Return (X, Y) of the center of cell containing provided text 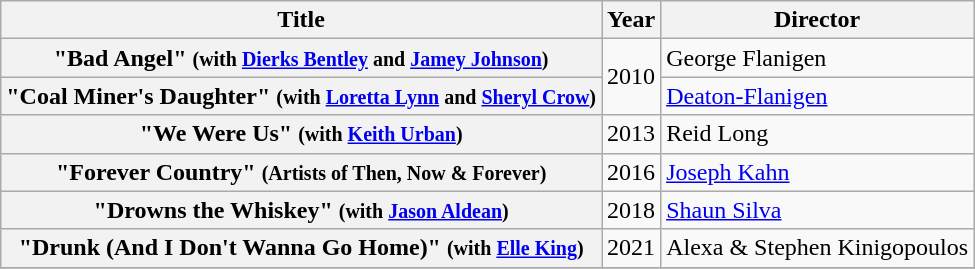
Title (302, 20)
"Bad Angel" (with Dierks Bentley and Jamey Johnson) (302, 58)
"We Were Us" (with Keith Urban) (302, 134)
George Flanigen (818, 58)
2013 (632, 134)
Alexa & Stephen Kinigopoulos (818, 248)
Joseph Kahn (818, 172)
Deaton-Flanigen (818, 96)
"Drunk (And I Don't Wanna Go Home)" (with Elle King) (302, 248)
Year (632, 20)
"Drowns the Whiskey" (with Jason Aldean) (302, 210)
2018 (632, 210)
Director (818, 20)
Shaun Silva (818, 210)
"Forever Country" (Artists of Then, Now & Forever) (302, 172)
Reid Long (818, 134)
2010 (632, 77)
2016 (632, 172)
"Coal Miner's Daughter" (with Loretta Lynn and Sheryl Crow) (302, 96)
2021 (632, 248)
